Search for the cell housing the specified text and yield its (X, Y) center coordinate. 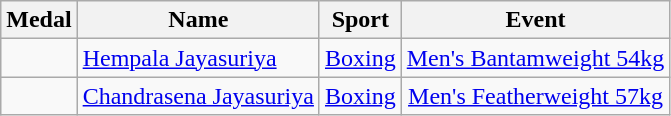
Men's Featherweight 57kg (536, 96)
Name (198, 20)
Chandrasena Jayasuriya (198, 96)
Hempala Jayasuriya (198, 58)
Medal (39, 20)
Event (536, 20)
Sport (360, 20)
Men's Bantamweight 54kg (536, 58)
